Capture the cell that displays the provided text and extract its (x, y) central coordinate. 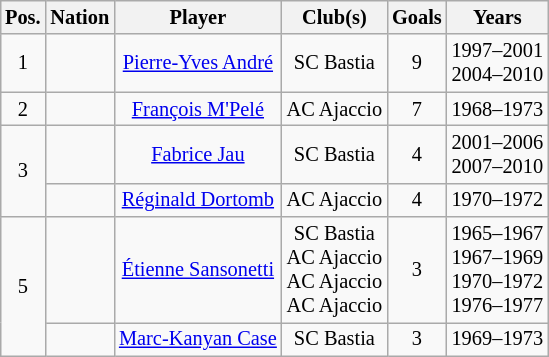
Pos. (22, 17)
Fabrice Jau (198, 154)
Étienne Sansonetti (198, 270)
5 (22, 286)
SC BastiaAC AjaccioAC AjaccioAC Ajaccio (334, 270)
Player (198, 17)
Years (498, 17)
1997–20012004–2010 (498, 63)
1 (22, 63)
Pierre-Yves André (198, 63)
Club(s) (334, 17)
2 (22, 109)
2001–20062007–2010 (498, 154)
1969–1973 (498, 339)
1968–1973 (498, 109)
7 (417, 109)
Goals (417, 17)
1970–1972 (498, 200)
Marc-Kanyan Case (198, 339)
Nation (80, 17)
1965–19671967–19691970–19721976–1977 (498, 270)
François M'Pelé (198, 109)
Réginald Dortomb (198, 200)
9 (417, 63)
